Find where the given text appears and provide that cell's center as [x, y] coordinate. 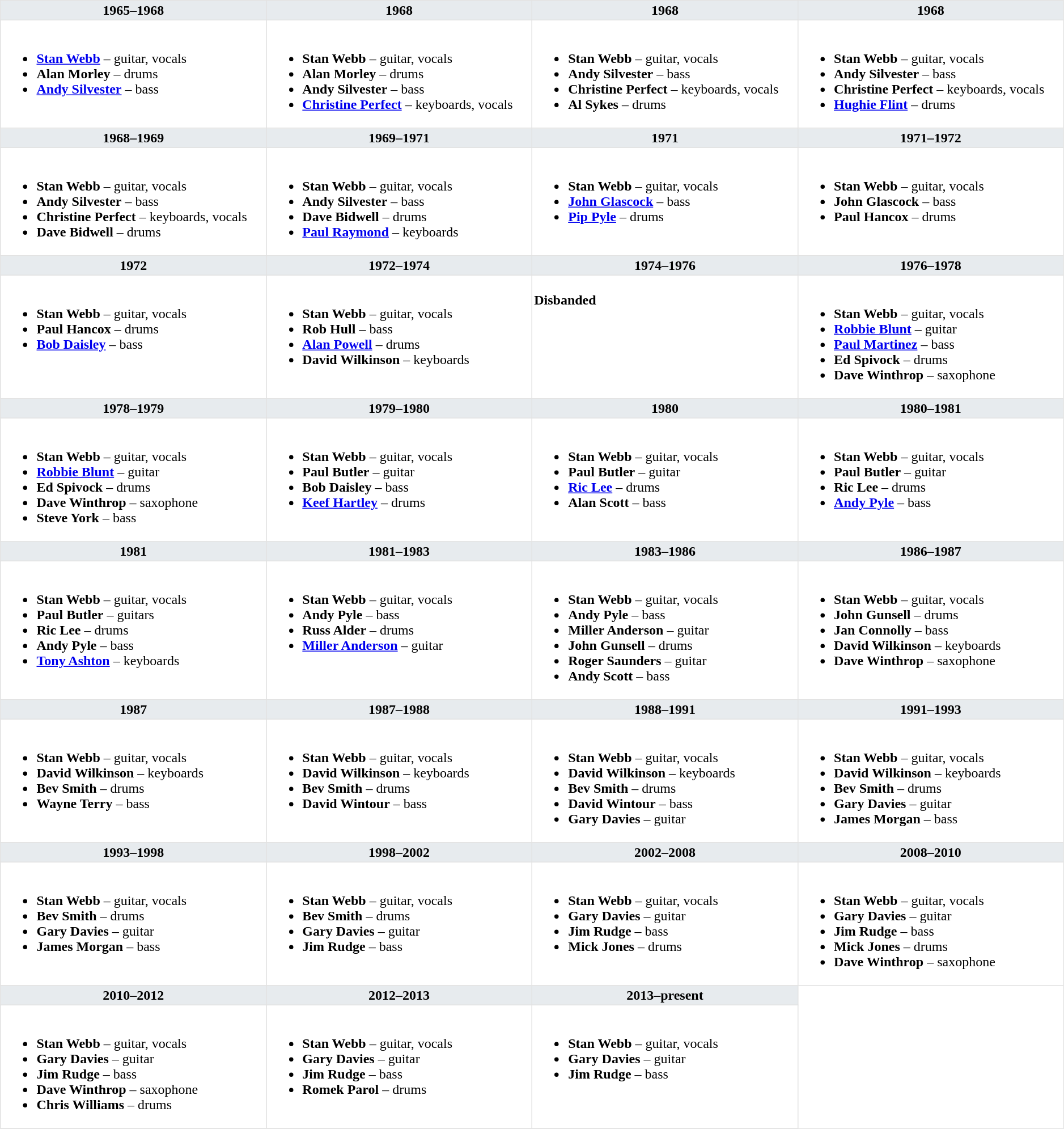
Stan Webb – guitar, vocalsDavid Wilkinson – keyboardsBev Smith – drumsWayne Terry – bass [134, 781]
1998–2002 [399, 852]
Stan Webb – guitar, vocalsAndy Silvester – bassChristine Perfect – keyboards, vocalsAl Sykes – drums [664, 74]
2012–2013 [399, 995]
Stan Webb – guitar, vocalsJohn Glascock – bassPaul Hancox – drums [931, 201]
Stan Webb – guitar, vocalsJohn Glascock – bassPip Pyle – drums [664, 201]
Stan Webb – guitar, vocalsGary Davies – guitarJim Rudge – bass [664, 1067]
1979–1980 [399, 408]
Stan Webb – guitar, vocalsGary Davies – guitarJim Rudge – bassDave Winthrop – saxophoneChris Williams – drums [134, 1067]
Stan Webb – guitar, vocalsBev Smith – drumsGary Davies – guitarJames Morgan – bass [134, 924]
1983–1986 [664, 551]
Stan Webb – guitar, vocalsPaul Butler – guitarBob Daisley – bassKeef Hartley – drums [399, 480]
Stan Webb – guitar, vocalsAlan Morley – drumsAndy Silvester – bass [134, 74]
1978–1979 [134, 408]
1993–1998 [134, 852]
Stan Webb – guitar, vocalsPaul Hancox – drumsBob Daisley – bass [134, 337]
Stan Webb – guitar, vocalsDavid Wilkinson – keyboardsBev Smith – drumsGary Davies – guitarJames Morgan – bass [931, 781]
Stan Webb – guitar, vocalsRobbie Blunt – guitarPaul Martinez – bassEd Spivock – drumsDave Winthrop – saxophone [931, 337]
Stan Webb – guitar, vocalsAndy Pyle – bassRuss Alder – drumsMiller Anderson – guitar [399, 630]
2008–2010 [931, 852]
1965–1968 [134, 10]
1987 [134, 709]
Stan Webb – guitar, vocalsAndy Silvester – bassDave Bidwell – drumsPaul Raymond – keyboards [399, 201]
Stan Webb – guitar, vocalsDavid Wilkinson – keyboardsBev Smith – drumsDavid Wintour – bassGary Davies – guitar [664, 781]
Stan Webb – guitar, vocalsPaul Butler – guitarRic Lee – drumsAlan Scott – bass [664, 480]
Stan Webb – guitar, vocalsDavid Wilkinson – keyboardsBev Smith – drumsDavid Wintour – bass [399, 781]
1972 [134, 265]
Stan Webb – guitar, vocalsAndy Silvester – bassChristine Perfect – keyboards, vocalsDave Bidwell – drums [134, 201]
1987–1988 [399, 709]
1988–1991 [664, 709]
2010–2012 [134, 995]
1974–1976 [664, 265]
Stan Webb – guitar, vocalsPaul Butler – guitarRic Lee – drumsAndy Pyle – bass [931, 480]
Stan Webb – guitar, vocalsRobbie Blunt – guitarEd Spivock – drumsDave Winthrop – saxophoneSteve York – bass [134, 480]
Stan Webb – guitar, vocalsJohn Gunsell – drumsJan Connolly – bassDavid Wilkinson – keyboardsDave Winthrop – saxophone [931, 630]
1986–1987 [931, 551]
Disbanded [664, 337]
1981–1983 [399, 551]
1969–1971 [399, 138]
Stan Webb – guitar, vocalsBev Smith – drumsGary Davies – guitarJim Rudge – bass [399, 924]
1971 [664, 138]
Stan Webb – guitar, vocalsGary Davies – guitarJim Rudge – bassMick Jones – drums [664, 924]
Stan Webb – guitar, vocalsAlan Morley – drumsAndy Silvester – bassChristine Perfect – keyboards, vocals [399, 74]
Stan Webb – guitar, vocalsPaul Butler – guitarsRic Lee – drumsAndy Pyle – bassTony Ashton – keyboards [134, 630]
1981 [134, 551]
1971–1972 [931, 138]
1968–1969 [134, 138]
1980 [664, 408]
Stan Webb – guitar, vocalsAndy Silvester – bassChristine Perfect – keyboards, vocalsHughie Flint – drums [931, 74]
1980–1981 [931, 408]
2013–present [664, 995]
Stan Webb – guitar, vocalsGary Davies – guitarJim Rudge – bassRomek Parol – drums [399, 1067]
Stan Webb – guitar, vocalsGary Davies – guitarJim Rudge – bassMick Jones – drumsDave Winthrop – saxophone [931, 924]
2002–2008 [664, 852]
1972–1974 [399, 265]
Stan Webb – guitar, vocalsAndy Pyle – bassMiller Anderson – guitarJohn Gunsell – drumsRoger Saunders – guitarAndy Scott – bass [664, 630]
1976–1978 [931, 265]
Stan Webb – guitar, vocalsRob Hull – bassAlan Powell – drumsDavid Wilkinson – keyboards [399, 337]
1991–1993 [931, 709]
